For the text-containing cell, return its midpoint in [x, y] coordinate format. 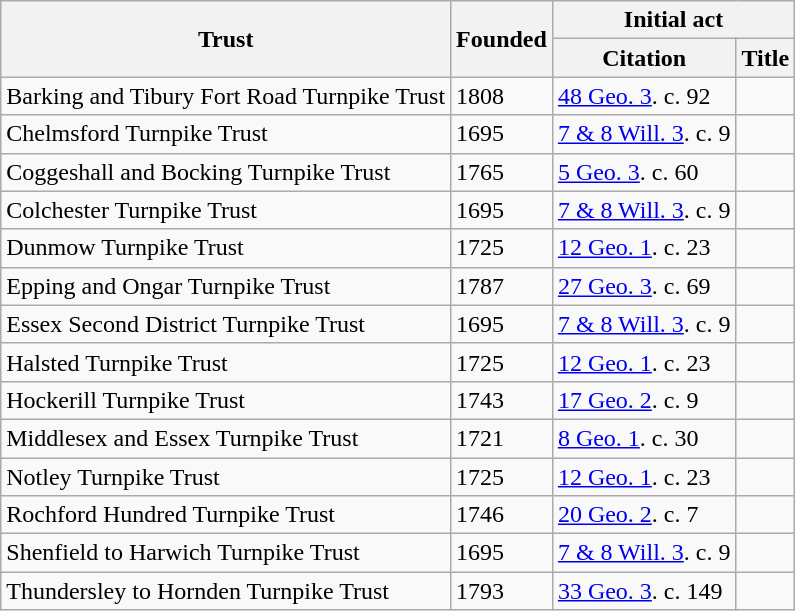
Title [766, 58]
27 Geo. 3. c. 69 [644, 286]
Barking and Tibury Fort Road Turnpike Trust [226, 96]
Coggeshall and Bocking Turnpike Trust [226, 172]
48 Geo. 3. c. 92 [644, 96]
1765 [502, 172]
Trust [226, 39]
1808 [502, 96]
33 Geo. 3. c. 149 [644, 591]
8 Geo. 1. c. 30 [644, 438]
1743 [502, 400]
1787 [502, 286]
Middlesex and Essex Turnpike Trust [226, 438]
Colchester Turnpike Trust [226, 210]
Notley Turnpike Trust [226, 477]
5 Geo. 3. c. 60 [644, 172]
Citation [644, 58]
Founded [502, 39]
Epping and Ongar Turnpike Trust [226, 286]
1746 [502, 515]
Halsted Turnpike Trust [226, 362]
Initial act [673, 20]
1721 [502, 438]
1793 [502, 591]
17 Geo. 2. c. 9 [644, 400]
Thundersley to Hornden Turnpike Trust [226, 591]
Chelmsford Turnpike Trust [226, 134]
Shenfield to Harwich Turnpike Trust [226, 553]
Dunmow Turnpike Trust [226, 248]
Hockerill Turnpike Trust [226, 400]
Rochford Hundred Turnpike Trust [226, 515]
Essex Second District Turnpike Trust [226, 324]
20 Geo. 2. c. 7 [644, 515]
